Find where the given text appears and provide that cell's center as [x, y] coordinate. 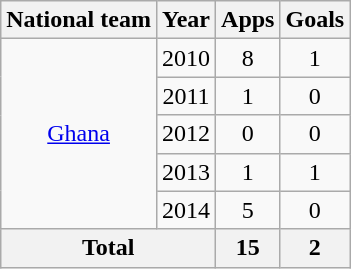
Ghana [79, 134]
8 [248, 58]
2011 [186, 96]
5 [248, 210]
Apps [248, 20]
2010 [186, 58]
Total [108, 248]
2014 [186, 210]
2 [315, 248]
15 [248, 248]
Year [186, 20]
Goals [315, 20]
National team [79, 20]
2013 [186, 172]
2012 [186, 134]
